Detect which cell encompasses the target text, then output its (x, y) center coordinate. 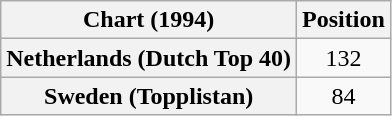
132 (344, 58)
84 (344, 96)
Chart (1994) (149, 20)
Position (344, 20)
Sweden (Topplistan) (149, 96)
Netherlands (Dutch Top 40) (149, 58)
